Provide the [X, Y] coordinate of the cell's center where the given text is located.  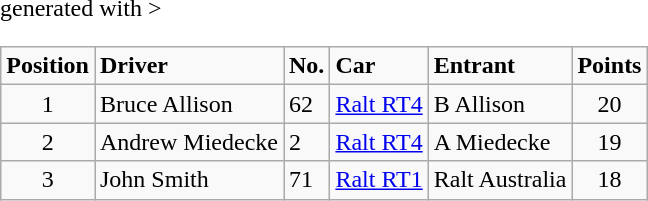
Position [48, 66]
Points [610, 66]
62 [307, 104]
John Smith [188, 180]
No. [307, 66]
Ralt RT1 [379, 180]
3 [48, 180]
Bruce Allison [188, 104]
B Allison [500, 104]
Andrew Miedecke [188, 142]
Ralt Australia [500, 180]
18 [610, 180]
1 [48, 104]
20 [610, 104]
Driver [188, 66]
A Miedecke [500, 142]
19 [610, 142]
Car [379, 66]
Entrant [500, 66]
71 [307, 180]
